Extract the [x, y] coordinate from the center of the cell holding the provided text.  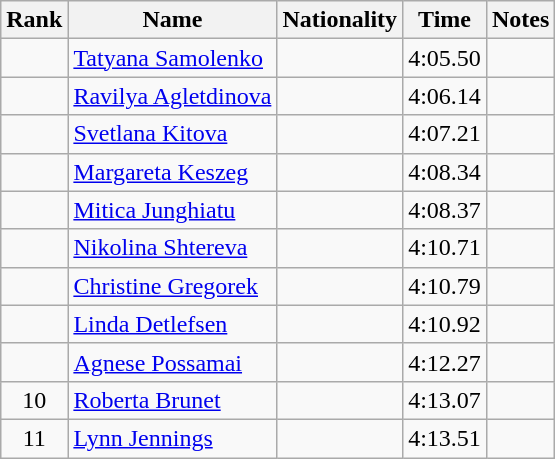
4:13.51 [445, 438]
Notes [520, 20]
4:05.50 [445, 58]
Nationality [340, 20]
4:10.92 [445, 324]
Tatyana Samolenko [172, 58]
4:07.21 [445, 134]
Ravilya Agletdinova [172, 96]
Svetlana Kitova [172, 134]
Roberta Brunet [172, 400]
Time [445, 20]
Rank [34, 20]
Agnese Possamai [172, 362]
4:08.34 [445, 172]
Name [172, 20]
Margareta Keszeg [172, 172]
Nikolina Shtereva [172, 248]
4:10.79 [445, 286]
4:10.71 [445, 248]
10 [34, 400]
Mitica Junghiatu [172, 210]
4:12.27 [445, 362]
4:13.07 [445, 400]
4:08.37 [445, 210]
Christine Gregorek [172, 286]
11 [34, 438]
4:06.14 [445, 96]
Lynn Jennings [172, 438]
Linda Detlefsen [172, 324]
